Provide the (X, Y) coordinate of the cell's center where the given text is located.  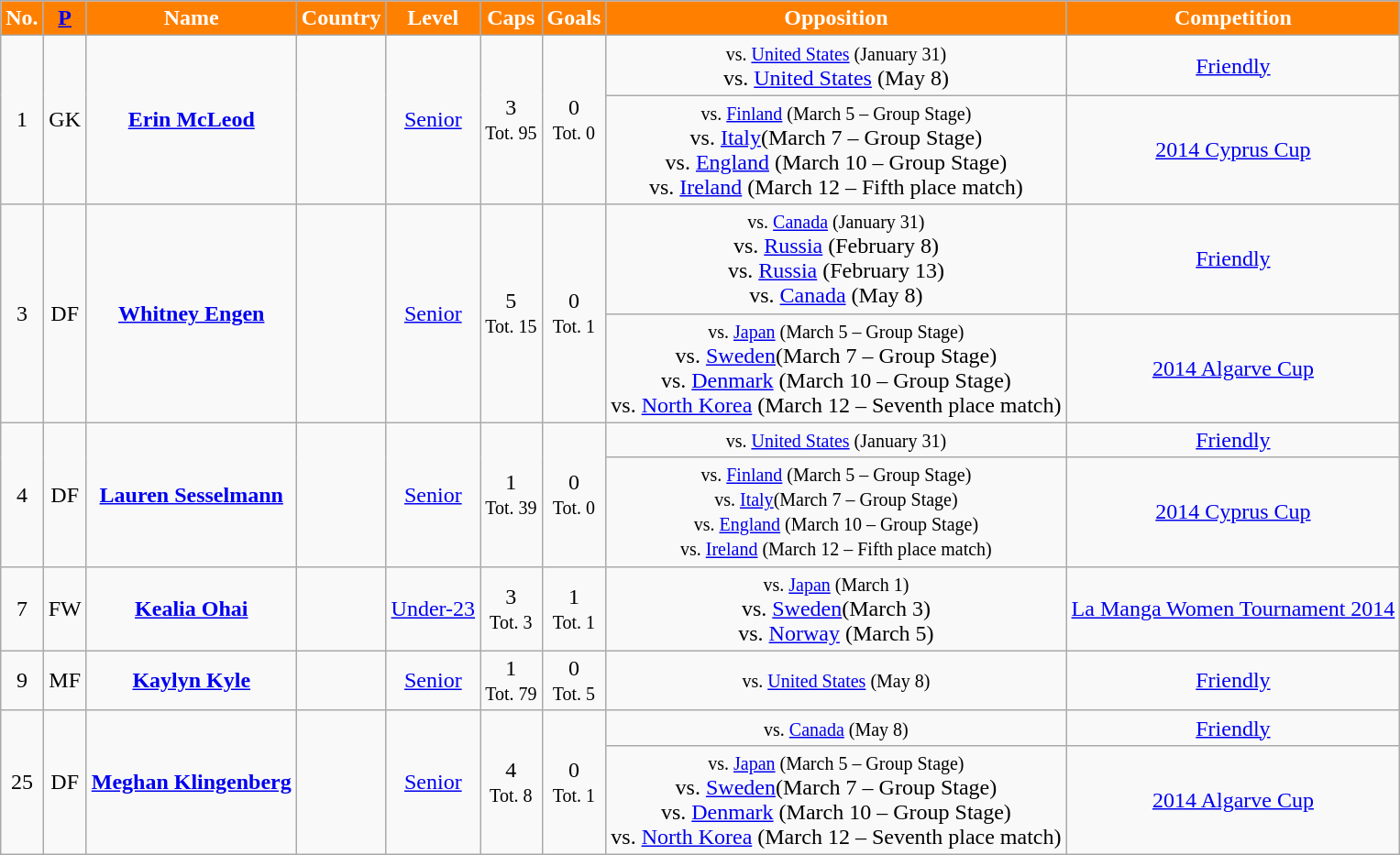
FW (64, 608)
Kaylyn Kyle (191, 680)
Country (341, 18)
0Tot. 5 (574, 680)
25 (22, 783)
MF (64, 680)
3 (22, 313)
7 (22, 608)
Whitney Engen (191, 313)
3Tot. 3 (512, 608)
1 (22, 120)
1Tot. 1 (574, 608)
vs. Japan (March 1)vs. Sweden(March 3)vs. Norway (March 5) (836, 608)
4Tot. 8 (512, 783)
Goals (574, 18)
Kealia Ohai (191, 608)
Level (433, 18)
1Tot. 39 (512, 495)
vs. Canada (January 31)vs. Russia (February 8)vs. Russia (February 13)vs. Canada (May 8) (836, 258)
Caps (512, 18)
vs. United States (May 8) (836, 680)
No. (22, 18)
9 (22, 680)
Opposition (836, 18)
3Tot. 95 (512, 120)
Erin McLeod (191, 120)
vs. Canada (May 8) (836, 728)
Lauren Sesselmann (191, 495)
1Tot. 79 (512, 680)
Under-23 (433, 608)
La Manga Women Tournament 2014 (1233, 608)
5Tot. 15 (512, 313)
GK (64, 120)
Competition (1233, 18)
vs. United States (January 31) (836, 440)
P (64, 18)
4 (22, 495)
Name (191, 18)
Meghan Klingenberg (191, 783)
vs. United States (January 31)vs. United States (May 8) (836, 66)
